For the text-containing cell, return its midpoint in (X, Y) coordinate format. 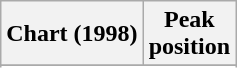
Peakposition (189, 34)
Chart (1998) (72, 34)
